Return the [X, Y] coordinate for the center point of the cell that contains the specified text.  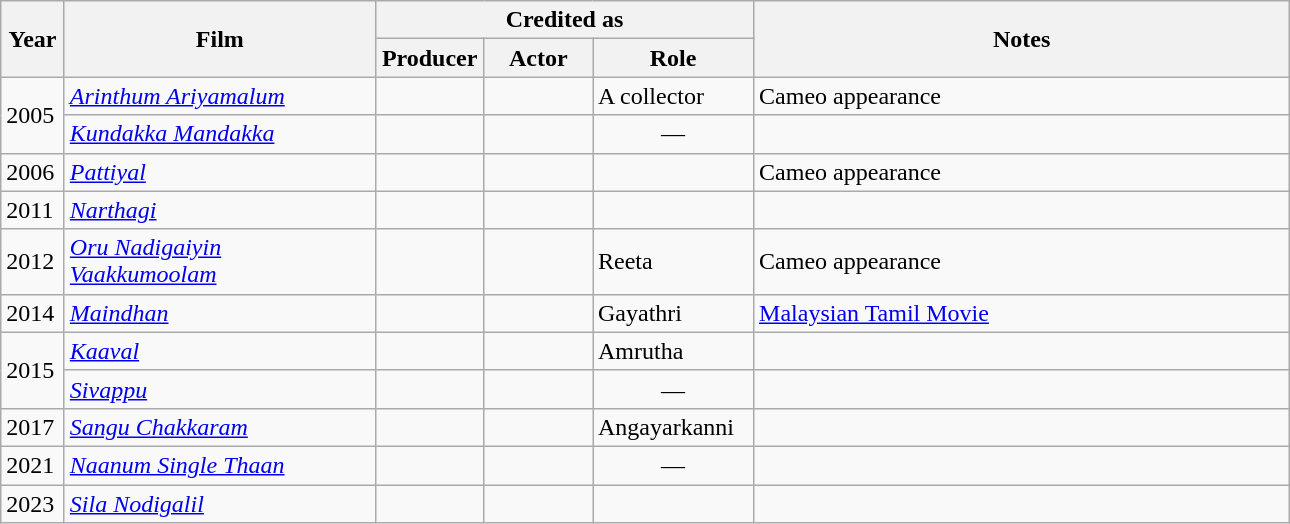
Sila Nodigalil [220, 503]
Kaaval [220, 351]
Angayarkanni [672, 427]
2015 [33, 370]
Year [33, 39]
Reeta [672, 262]
Notes [1022, 39]
Kundakka Mandakka [220, 134]
2006 [33, 172]
Sivappu [220, 389]
2012 [33, 262]
Film [220, 39]
2005 [33, 115]
Oru Nadigaiyin Vaakkumoolam [220, 262]
Credited as [564, 20]
Producer [430, 58]
Gayathri [672, 313]
Maindhan [220, 313]
Pattiyal [220, 172]
Sangu Chakkaram [220, 427]
2011 [33, 210]
2021 [33, 465]
Malaysian Tamil Movie [1022, 313]
A collector [672, 96]
Arinthum Ariyamalum [220, 96]
Narthagi [220, 210]
Role [672, 58]
Actor [538, 58]
2014 [33, 313]
Naanum Single Thaan [220, 465]
2017 [33, 427]
2023 [33, 503]
Amrutha [672, 351]
